Determine the [x, y] coordinate at the center of the cell enclosing the given text.  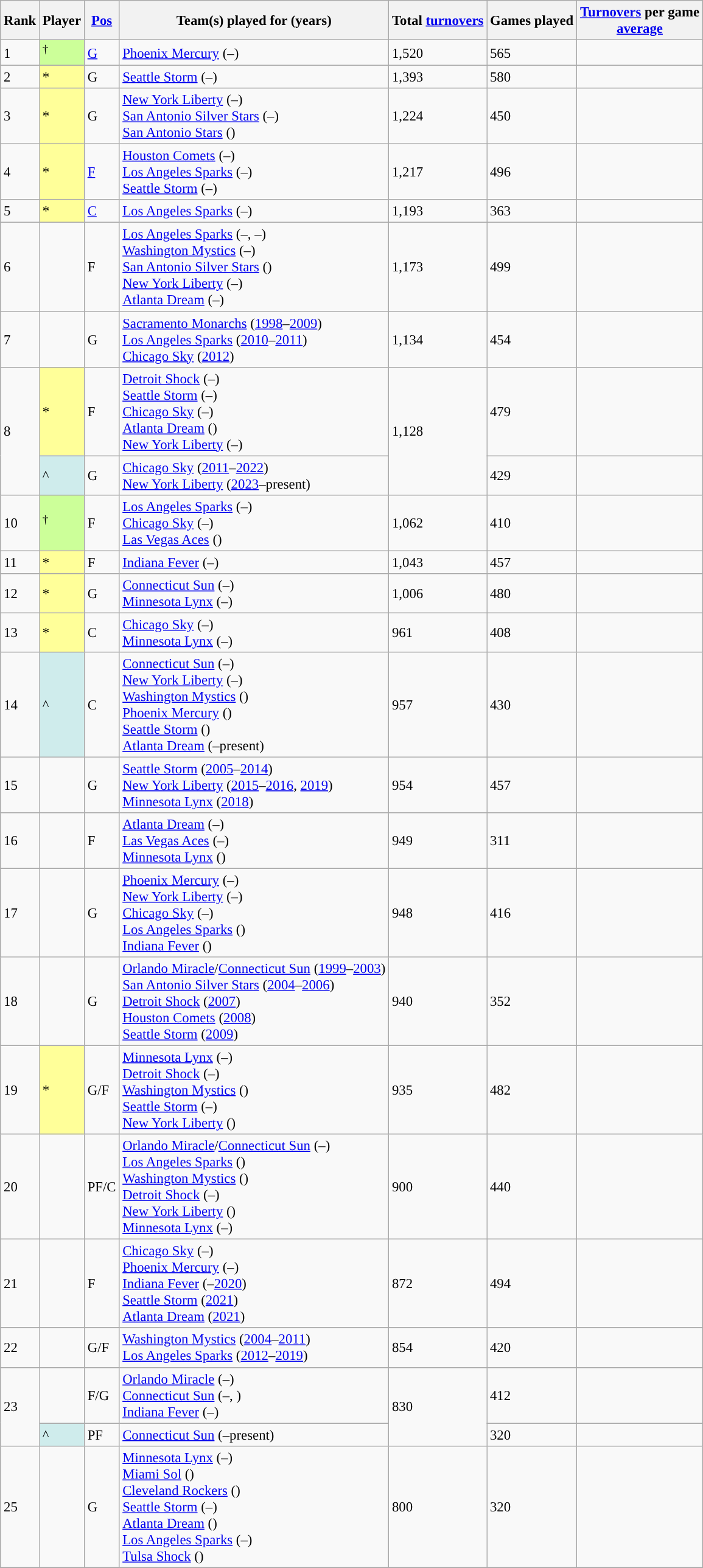
Indiana Fever (–) [254, 562]
1,173 [438, 267]
Phoenix Mercury (–) [254, 53]
410 [532, 523]
Connecticut Sun (–present) [254, 1435]
14 [20, 705]
Minnesota Lynx (–)Miami Sol ()Cleveland Rockers ()Seattle Storm (–)Atlanta Dream ()Los Angeles Sparks (–)Tulsa Shock () [254, 1507]
1,006 [438, 594]
Sacramento Monarchs (1998–2009)Los Angeles Sparks (2010–2011)Chicago Sky (2012) [254, 340]
363 [532, 211]
Los Angeles Sparks (–, –)Washington Mystics (–)San Antonio Silver Stars ()New York Liberty (–)Atlanta Dream (–) [254, 267]
Pos [101, 21]
25 [20, 1507]
PF [101, 1435]
Seattle Storm (–) [254, 77]
Rank [20, 21]
900 [438, 1186]
11 [20, 562]
20 [20, 1186]
482 [532, 1090]
949 [438, 841]
Games played [532, 21]
854 [438, 1348]
8 [20, 431]
16 [20, 841]
Chicago Sky (–)Phoenix Mercury (–)Indiana Fever (–2020)Seattle Storm (2021)Atlanta Dream (2021) [254, 1284]
12 [20, 594]
2 [20, 77]
Connecticut Sun (–)New York Liberty (–)Washington Mystics ()Phoenix Mercury ()Seattle Storm ()Atlanta Dream (–present) [254, 705]
954 [438, 785]
PF/C [101, 1186]
13 [20, 633]
420 [532, 1348]
412 [532, 1395]
17 [20, 913]
935 [438, 1090]
940 [438, 1002]
4 [20, 172]
Los Angeles Sparks (–) Chicago Sky (–) Las Vegas Aces () [254, 523]
1,043 [438, 562]
Atlanta Dream (–) Las Vegas Aces (–) Minnesota Lynx () [254, 841]
F/G [101, 1395]
6 [20, 267]
Chicago Sky (2011–2022)New York Liberty (2023–present) [254, 476]
1,134 [438, 340]
22 [20, 1348]
830 [438, 1407]
Phoenix Mercury (–)New York Liberty (–)Chicago Sky (–)Los Angeles Sparks ()Indiana Fever () [254, 913]
480 [532, 594]
10 [20, 523]
New York Liberty (–) San Antonio Silver Stars (–) San Antonio Stars () [254, 116]
Total turnovers [438, 21]
479 [532, 411]
Team(s) played for (years) [254, 21]
Orlando Miracle (–)Connecticut Sun (–, )Indiana Fever (–) [254, 1395]
Detroit Shock (–)Seattle Storm (–)Chicago Sky (–)Atlanta Dream ()New York Liberty (–) [254, 411]
800 [438, 1507]
496 [532, 172]
565 [532, 53]
15 [20, 785]
440 [532, 1186]
429 [532, 476]
Chicago Sky (–)Minnesota Lynx (–) [254, 633]
499 [532, 267]
408 [532, 633]
454 [532, 340]
872 [438, 1284]
Turnovers per gameaverage [640, 21]
Los Angeles Sparks (–) [254, 211]
Player [62, 21]
Connecticut Sun (–)Minnesota Lynx (–) [254, 594]
5 [20, 211]
1 [20, 53]
1,393 [438, 77]
Washington Mystics (2004–2011)Los Angeles Sparks (2012–2019) [254, 1348]
23 [20, 1407]
1,062 [438, 523]
580 [532, 77]
948 [438, 913]
19 [20, 1090]
Houston Comets (–)Los Angeles Sparks (–)Seattle Storm (–) [254, 172]
3 [20, 116]
450 [532, 116]
1,128 [438, 431]
352 [532, 1002]
7 [20, 340]
Minnesota Lynx (–)Detroit Shock (–)Washington Mystics ()Seattle Storm (–)New York Liberty () [254, 1090]
1,224 [438, 116]
430 [532, 705]
1,217 [438, 172]
Seattle Storm (2005–2014)New York Liberty (2015–2016, 2019)Minnesota Lynx (2018) [254, 785]
18 [20, 1002]
494 [532, 1284]
Orlando Miracle/Connecticut Sun (1999–2003)San Antonio Silver Stars (2004–2006)Detroit Shock (2007)Houston Comets (2008)Seattle Storm (2009) [254, 1002]
311 [532, 841]
Orlando Miracle/Connecticut Sun (–)Los Angeles Sparks ()Washington Mystics ()Detroit Shock (–)New York Liberty ()Minnesota Lynx (–) [254, 1186]
957 [438, 705]
1,520 [438, 53]
21 [20, 1284]
416 [532, 913]
961 [438, 633]
1,193 [438, 211]
